Detect which cell encompasses the target text, then output its [X, Y] center coordinate. 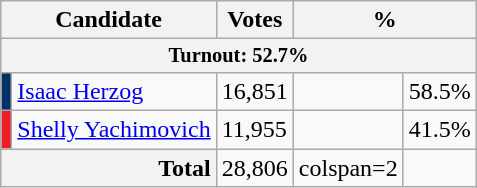
16,851 [254, 91]
Total [108, 168]
Isaac Herzog [114, 91]
28,806 [254, 168]
% [384, 20]
Candidate [108, 20]
58.5% [440, 91]
Shelly Yachimovich [114, 130]
colspan=2 [348, 168]
41.5% [440, 130]
Votes [254, 20]
Turnout: 52.7% [239, 56]
11,955 [254, 130]
